Determine the [x, y] coordinate at the center of the cell enclosing the given text.  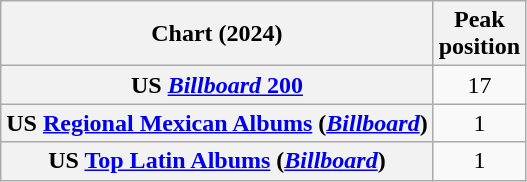
US Top Latin Albums (Billboard) [217, 161]
17 [479, 85]
Peakposition [479, 34]
US Billboard 200 [217, 85]
Chart (2024) [217, 34]
US Regional Mexican Albums (Billboard) [217, 123]
